For the text-containing cell, return its midpoint in [x, y] coordinate format. 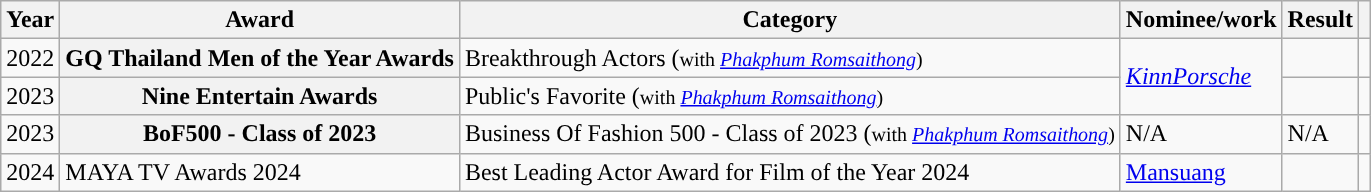
Best Leading Actor Award for Film of the Year 2024 [790, 172]
Nominee/work [1201, 20]
Breakthrough Actors (with Phakphum Romsaithong) [790, 58]
KinnPorsche [1201, 77]
GQ Thailand Men of the Year Awards [260, 58]
BoF500 - Class of 2023 [260, 134]
2022 [30, 58]
Category [790, 20]
Mansuang [1201, 172]
Result [1320, 20]
Business Of Fashion 500 - Class of 2023 (with Phakphum Romsaithong) [790, 134]
Year [30, 20]
Nine Entertain Awards [260, 96]
MAYA TV Awards 2024 [260, 172]
Public's Favorite (with Phakphum Romsaithong) [790, 96]
Award [260, 20]
2024 [30, 172]
